Scan for the cell matching the given text and deliver its (x, y) coordinate at center. 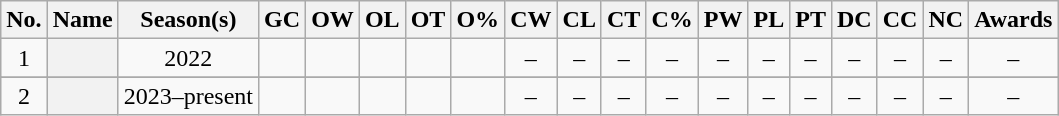
Season(s) (188, 20)
PW (723, 20)
DC (854, 20)
PT (811, 20)
PL (769, 20)
2022 (188, 58)
2023–present (188, 96)
Name (82, 20)
GC (282, 20)
2 (24, 96)
OW (333, 20)
CT (623, 20)
Awards (1014, 20)
CW (531, 20)
O% (478, 20)
OT (428, 20)
OL (382, 20)
C% (672, 20)
CC (900, 20)
No. (24, 20)
NC (946, 20)
1 (24, 58)
CL (579, 20)
